Extract the [X, Y] coordinate from the center of the cell holding the provided text.  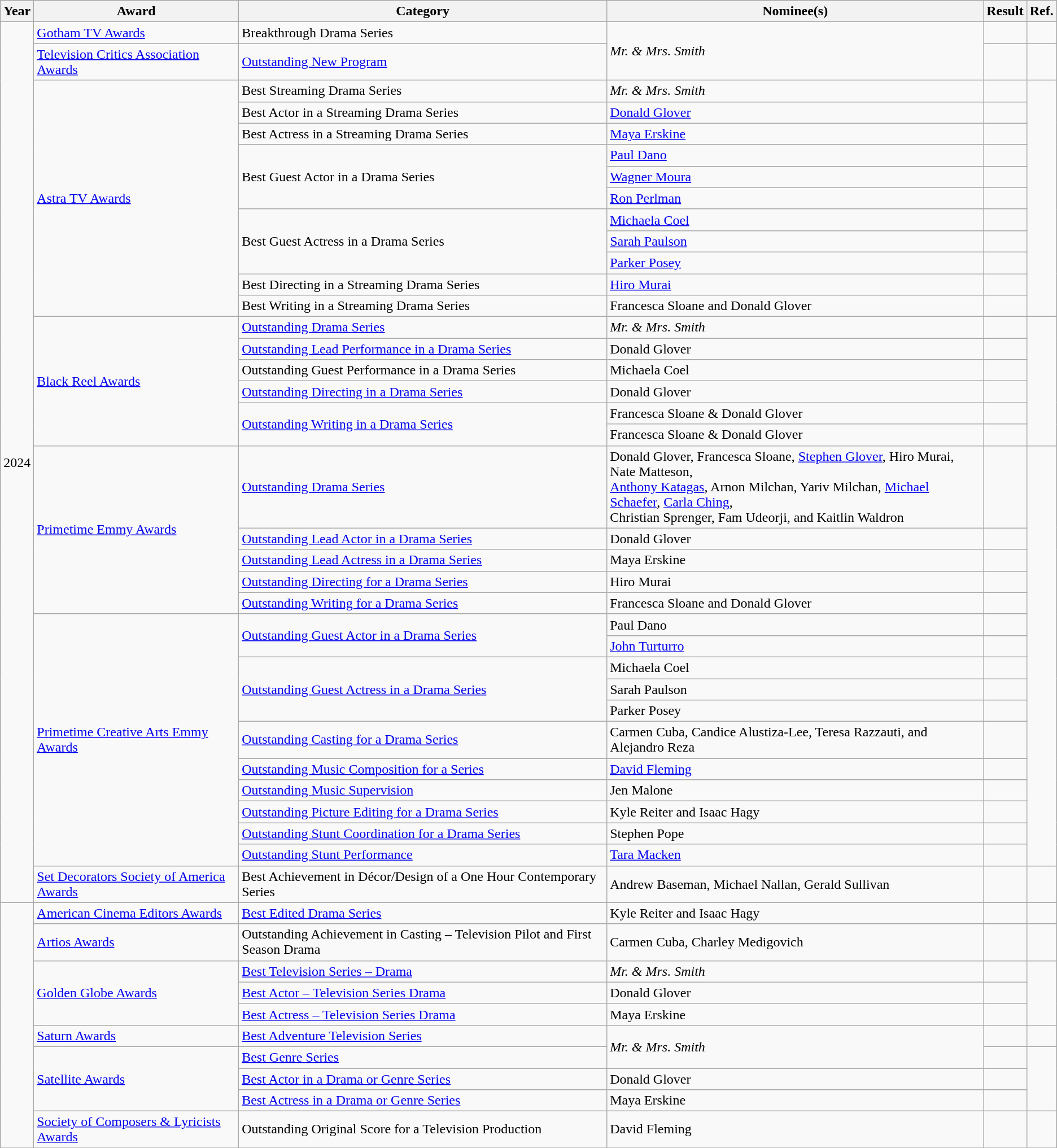
Jen Malone [795, 791]
Best Achievement in Décor/Design of a One Hour Contemporary Series [423, 884]
Best Actress – Television Series Drama [423, 1014]
American Cinema Editors Awards [137, 913]
John Turturro [795, 646]
Best Writing in a Streaming Drama Series [423, 306]
Outstanding Guest Actor in a Drama Series [423, 635]
Outstanding Lead Actor in a Drama Series [423, 539]
Best Edited Drama Series [423, 913]
Outstanding Writing in a Drama Series [423, 424]
Outstanding Achievement in Casting – Television Pilot and First Season Drama [423, 942]
Outstanding Music Supervision [423, 791]
Award [137, 11]
Wagner Moura [795, 177]
Saturn Awards [137, 1036]
Best Actor in a Streaming Drama Series [423, 112]
Outstanding Directing for a Drama Series [423, 582]
Set Decorators Society of America Awards [137, 884]
Golden Globe Awards [137, 993]
Andrew Baseman, Michael Nallan, Gerald Sullivan [795, 884]
Ron Perlman [795, 198]
Black Reel Awards [137, 381]
Best Guest Actress in a Drama Series [423, 241]
Outstanding Picture Editing for a Drama Series [423, 812]
Outstanding New Program [423, 62]
Television Critics Association Awards [137, 62]
Best Adventure Television Series [423, 1036]
Outstanding Directing in a Drama Series [423, 392]
Best Genre Series [423, 1057]
Primetime Emmy Awards [137, 530]
Stephen Pope [795, 833]
Breakthrough Drama Series [423, 33]
Satellite Awards [137, 1079]
Best Guest Actor in a Drama Series [423, 177]
Best Actor in a Drama or Genre Series [423, 1079]
Outstanding Lead Performance in a Drama Series [423, 349]
Artios Awards [137, 942]
Carmen Cuba, Charley Medigovich [795, 942]
Nominee(s) [795, 11]
2024 [17, 462]
Astra TV Awards [137, 199]
Best Actor – Television Series Drama [423, 993]
Outstanding Lead Actress in a Drama Series [423, 560]
Outstanding Stunt Performance [423, 855]
Tara Macken [795, 855]
Society of Composers & Lyricists Awards [137, 1129]
Outstanding Guest Actress in a Drama Series [423, 689]
Year [17, 11]
Outstanding Stunt Coordination for a Drama Series [423, 833]
Best Directing in a Streaming Drama Series [423, 284]
Ref. [1041, 11]
Gotham TV Awards [137, 33]
Result [1005, 11]
Best Streaming Drama Series [423, 91]
Best Actress in a Drama or Genre Series [423, 1101]
Outstanding Original Score for a Television Production [423, 1129]
Outstanding Music Composition for a Series [423, 769]
Outstanding Casting for a Drama Series [423, 740]
Best Actress in a Streaming Drama Series [423, 134]
Outstanding Guest Performance in a Drama Series [423, 370]
Category [423, 11]
Best Television Series – Drama [423, 971]
Carmen Cuba, Candice Alustiza-Lee, Teresa Razzauti, and Alejandro Reza [795, 740]
Outstanding Writing for a Drama Series [423, 603]
Primetime Creative Arts Emmy Awards [137, 740]
